For the text-containing cell, return its midpoint in [x, y] coordinate format. 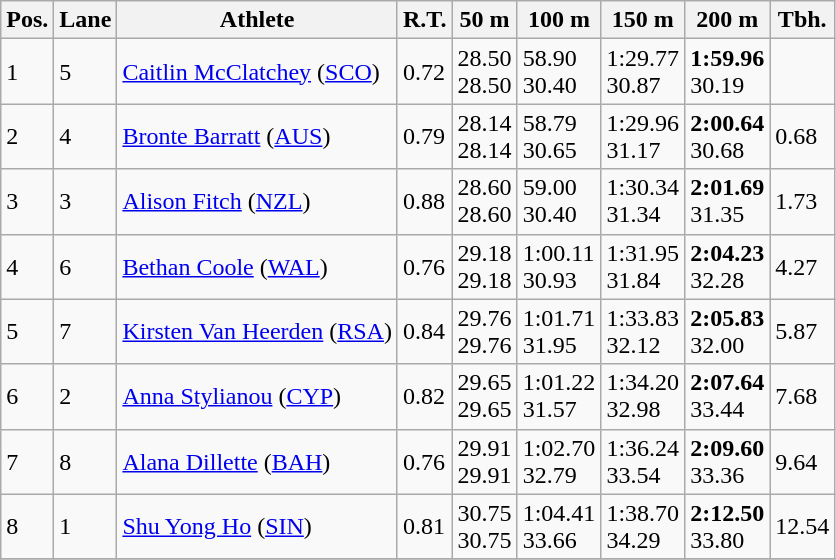
1:31.9531.84 [643, 266]
59.0030.40 [559, 202]
Alison Fitch (NZL) [258, 202]
0.82 [424, 396]
50 m [484, 20]
0.72 [424, 72]
2:09.6033.36 [728, 462]
58.7930.65 [559, 136]
1:38.7034.29 [643, 526]
29.7629.76 [484, 332]
Bronte Barratt (AUS) [258, 136]
1:30.3431.34 [643, 202]
100 m [559, 20]
Caitlin McClatchey (SCO) [258, 72]
1:33.8332.12 [643, 332]
29.1829.18 [484, 266]
1:00.1130.93 [559, 266]
1:34.2032.98 [643, 396]
1:01.2231.57 [559, 396]
1:02.7032.79 [559, 462]
2:00.6430.68 [728, 136]
0.84 [424, 332]
29.9129.91 [484, 462]
1:29.9631.17 [643, 136]
Pos. [28, 20]
2:04.2332.28 [728, 266]
150 m [643, 20]
Bethan Coole (WAL) [258, 266]
9.64 [802, 462]
Alana Dillette (BAH) [258, 462]
0.79 [424, 136]
0.68 [802, 136]
2:07.6433.44 [728, 396]
1:59.9630.19 [728, 72]
Athlete [258, 20]
28.5028.50 [484, 72]
12.54 [802, 526]
29.6529.65 [484, 396]
1:01.7131.95 [559, 332]
28.1428.14 [484, 136]
Lane [86, 20]
Shu Yong Ho (SIN) [258, 526]
0.81 [424, 526]
4.27 [802, 266]
2:05.8332.00 [728, 332]
7.68 [802, 396]
1:04.4133.66 [559, 526]
2:01.6931.35 [728, 202]
5.87 [802, 332]
200 m [728, 20]
28.6028.60 [484, 202]
1:29.7730.87 [643, 72]
30.7530.75 [484, 526]
R.T. [424, 20]
Anna Stylianou (CYP) [258, 396]
Kirsten Van Heerden (RSA) [258, 332]
58.9030.40 [559, 72]
1.73 [802, 202]
Tbh. [802, 20]
0.88 [424, 202]
1:36.2433.54 [643, 462]
2:12.5033.80 [728, 526]
